Scan for the cell matching the given text and deliver its (x, y) coordinate at center. 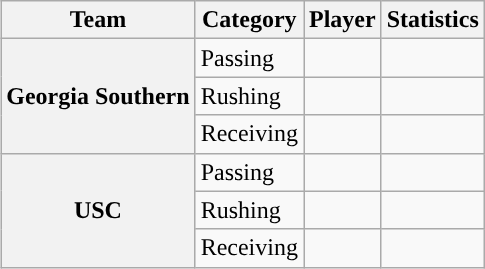
Georgia Southern (98, 96)
USC (98, 210)
Statistics (432, 20)
Category (249, 20)
Player (343, 20)
Team (98, 20)
